Output the (x, y) coordinate of the center of the cell containing the given text.  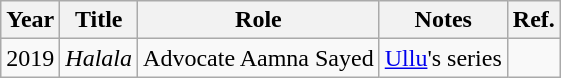
2019 (30, 58)
Role (259, 20)
Halala (99, 58)
Title (99, 20)
Advocate Aamna Sayed (259, 58)
Ullu's series (443, 58)
Notes (443, 20)
Year (30, 20)
Ref. (534, 20)
